Detect which cell encompasses the target text, then output its [X, Y] center coordinate. 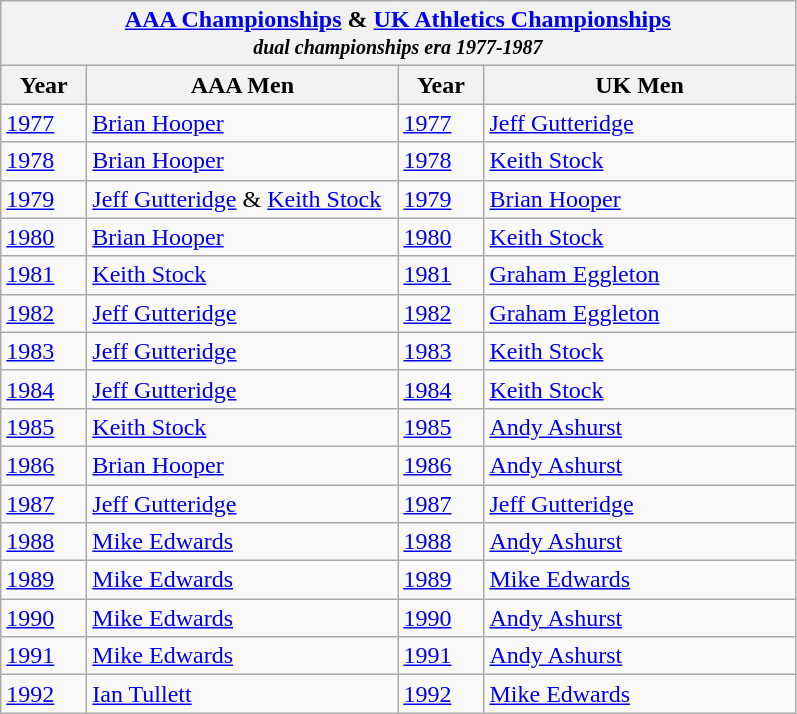
Ian Tullett [242, 694]
AAA Men [242, 85]
UK Men [640, 85]
Jeff Gutteridge & Keith Stock [242, 199]
AAA Championships & UK Athletics Championshipsdual championships era 1977-1987 [398, 34]
